Scan for the cell matching the given text and deliver its [X, Y] coordinate at center. 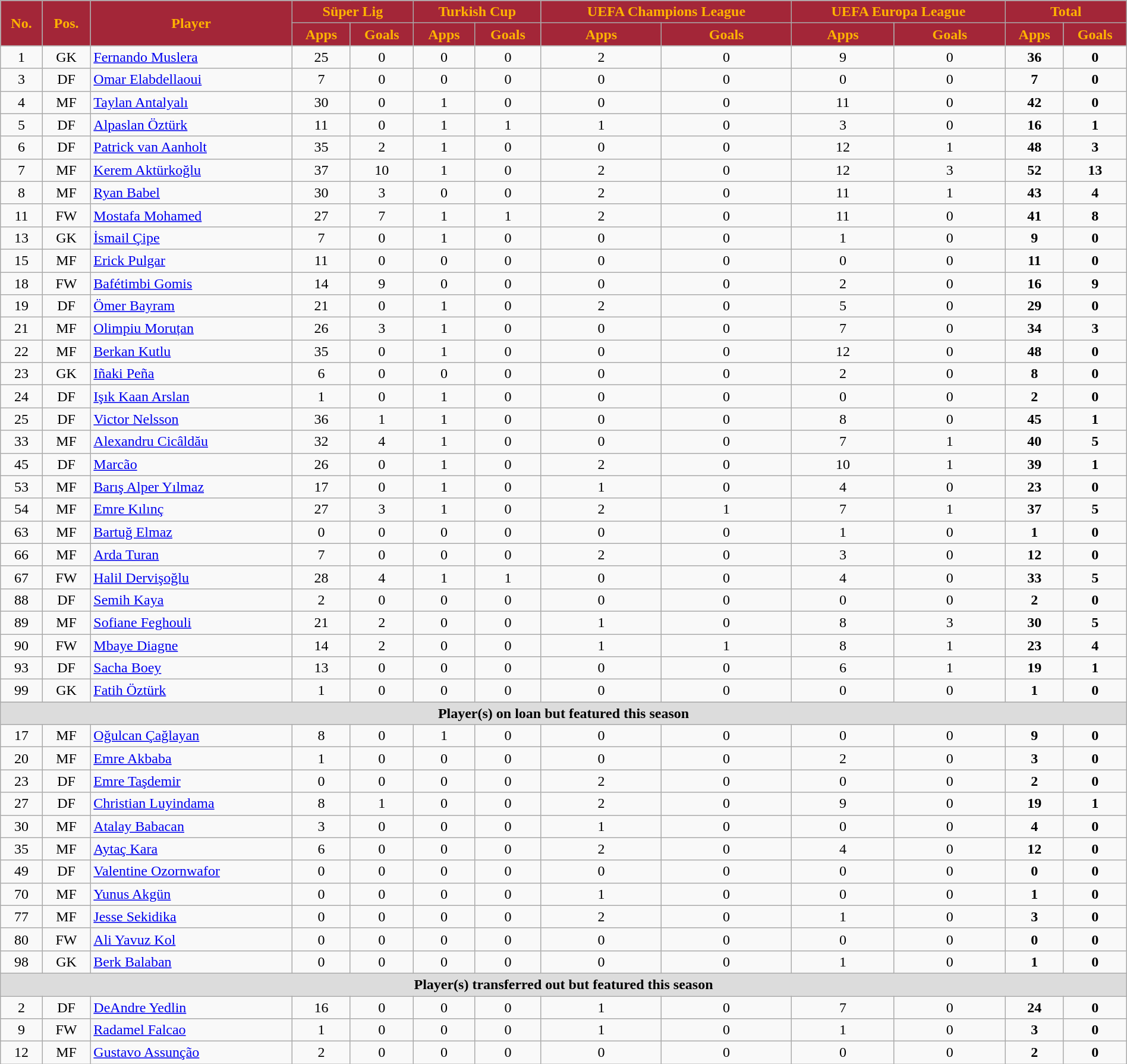
Kerem Aktürkoğlu [191, 170]
80 [21, 939]
32 [321, 442]
Berkan Kutlu [191, 351]
77 [21, 917]
Ryan Babel [191, 193]
Alpaslan Öztürk [191, 125]
Erick Pulgar [191, 260]
Gustavo Assunção [191, 1053]
Player [191, 23]
Ömer Bayram [191, 306]
Jesse Sekidika [191, 917]
Taylan Antalyalı [191, 102]
22 [21, 351]
28 [321, 577]
49 [21, 871]
Sofiane Feghouli [191, 622]
Turkish Cup [477, 12]
89 [21, 622]
Berk Balaban [191, 962]
93 [21, 668]
Player(s) on loan but featured this season [563, 713]
29 [1034, 306]
70 [21, 894]
Fernando Muslera [191, 57]
Fatih Öztürk [191, 691]
Valentine Ozornwafor [191, 871]
34 [1034, 329]
Yunus Akgün [191, 894]
Player(s) transferred out but featured this season [563, 984]
99 [21, 691]
88 [21, 600]
Bartuğ Elmaz [191, 532]
Omar Elabdellaoui [191, 80]
90 [21, 645]
İsmail Çipe [191, 238]
Ali Yavuz Kol [191, 939]
Emre Kılınç [191, 509]
Olimpiu Moruțan [191, 329]
98 [21, 962]
Bafétimbi Gomis [191, 284]
Emre Akbaba [191, 758]
No. [21, 23]
Victor Nelsson [191, 419]
40 [1034, 442]
63 [21, 532]
Halil Dervişoğlu [191, 577]
Oğulcan Çağlayan [191, 736]
Marcão [191, 464]
Patrick van Aanholt [191, 147]
15 [21, 260]
Süper Lig [352, 12]
52 [1034, 170]
Total [1066, 12]
20 [21, 758]
Pos. [67, 23]
42 [1034, 102]
Sacha Boey [191, 668]
DeAndre Yedlin [191, 1008]
Barış Alper Yılmaz [191, 487]
UEFA Champions League [666, 12]
Emre Taşdemir [191, 781]
Radamel Falcao [191, 1030]
67 [21, 577]
Atalay Babacan [191, 826]
Mostafa Mohamed [191, 215]
66 [21, 555]
Mbaye Diagne [191, 645]
Aytaç Kara [191, 849]
Arda Turan [191, 555]
41 [1034, 215]
Işık Kaan Arslan [191, 396]
UEFA Europa League [899, 12]
54 [21, 509]
Semih Kaya [191, 600]
Iñaki Peña [191, 374]
39 [1034, 464]
Christian Luyindama [191, 804]
Alexandru Cicâldău [191, 442]
18 [21, 284]
53 [21, 487]
43 [1034, 193]
